Return the [X, Y] coordinate for the center point of the cell that contains the specified text.  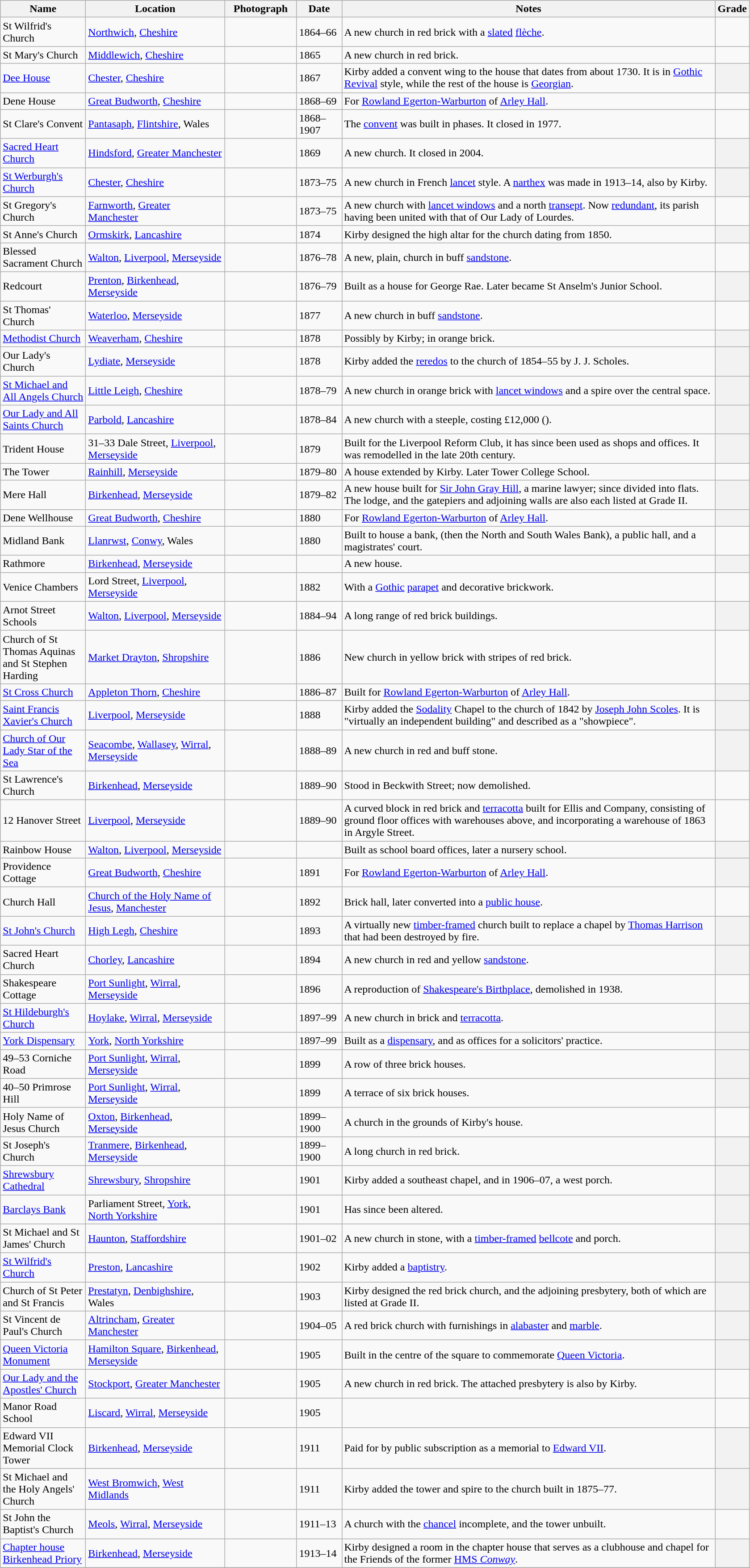
Possibly by Kirby; in orange brick. [528, 339]
A new church in red brick. The attached presbytery is also by Kirby. [528, 1384]
St Gregory's Church [43, 211]
A church with the chancel incomplete, and the tower unbuilt. [528, 1524]
Blessed Sacrament Church [43, 257]
Has since been altered. [528, 1209]
Farnworth, Greater Manchester [155, 211]
Our Lady and All Saints Church [43, 420]
Holy Name of Jesus Church [43, 1122]
Chorley, Lancashire [155, 960]
Edward VII Memorial Clock Tower [43, 1448]
Built for the Liverpool Reform Club, it has since been used as shops and offices. It was remodelled in the late 20th century. [528, 449]
Kirby added the tower and spire to the church built in 1875–77. [528, 1489]
A red brick church with furnishings in alabaster and marble. [528, 1326]
1868–69 [319, 101]
A reproduction of Shakespeare's Birthplace, demolished in 1938. [528, 989]
Venice Chambers [43, 587]
Oxton, Birkenhead, Merseyside [155, 1122]
A new church with lancet windows and a north transept. Now redundant, its parish having been united with that of Our Lady of Lourdes. [528, 211]
1879–82 [319, 495]
Haunton, Staffordshire [155, 1238]
A new, plain, church in buff sandstone. [528, 257]
1868–1907 [319, 124]
Mere Hall [43, 495]
Built as school board offices, later a nursery school. [528, 850]
1878–84 [319, 420]
A church in the grounds of Kirby's house. [528, 1122]
Prenton, Birkenhead, Merseyside [155, 286]
Dee House [43, 78]
Built in the centre of the square to commemorate Queen Victoria. [528, 1354]
49–53 Corniche Road [43, 1064]
1893 [319, 931]
Built as a house for George Rae. Later became St Anselm's Junior School. [528, 286]
A new church in brick and terracotta. [528, 1018]
A terrace of six brick houses. [528, 1093]
Photograph [261, 9]
Parliament Street, York,North Yorkshire [155, 1209]
1886–87 [319, 692]
St Michael and St James' Church [43, 1238]
1901–02 [319, 1238]
Liscard, Wirral, Merseyside [155, 1413]
Paid for by public subscription as a memorial to Edward VII. [528, 1448]
1888–89 [319, 750]
Kirby added a baptistry. [528, 1268]
Pantasaph, Flintshire, Wales [155, 124]
Kirby designed the red brick church, and the adjoining presbytery, both of which are listed at Grade II. [528, 1296]
Waterloo, Merseyside [155, 315]
Market Drayton, Shropshire [155, 657]
12 Hanover Street [43, 821]
Middlewich, Cheshire [155, 55]
Barclays Bank [43, 1209]
St Werburgh's Church [43, 182]
Redcourt [43, 286]
1884–94 [319, 616]
A new church in orange brick with lancet windows and a spire over the central space. [528, 390]
Dene House [43, 101]
Northwich, Cheshire [155, 32]
St Hildeburgh's Church [43, 1018]
Built for Rowland Egerton-Warburton of Arley Hall. [528, 692]
Seacombe, Wallasey, Wirral, Merseyside [155, 750]
Llanrwst, Conwy, Wales [155, 541]
1891 [319, 873]
Church Hall [43, 901]
St Michael and All Angels Church [43, 390]
1876–79 [319, 286]
Rathmore [43, 564]
Notes [528, 9]
Date [319, 9]
1902 [319, 1268]
Altrincham, Greater Manchester [155, 1326]
1911–13 [319, 1524]
A new church in red brick. [528, 55]
St Mary's Church [43, 55]
New church in yellow brick with stripes of red brick. [528, 657]
Chapter houseBirkenhead Priory [43, 1553]
1903 [319, 1296]
A new house. [528, 564]
Kirby designed the high altar for the church dating from 1850. [528, 234]
1877 [319, 315]
A new church with a steeple, costing £12,000 (). [528, 420]
Church of St Peter and St Francis [43, 1296]
With a Gothic parapet and decorative brickwork. [528, 587]
31–33 Dale Street, Liverpool, Merseyside [155, 449]
Parbold, Lancashire [155, 420]
Our Lady's Church [43, 362]
High Legh, Cheshire [155, 931]
West Bromwich, West Midlands [155, 1489]
1879–80 [319, 472]
Built as a dispensary, and as offices for a solicitors' practice. [528, 1041]
Ormskirk, Lancashire [155, 234]
1882 [319, 587]
A new church. It closed in 2004. [528, 153]
Appleton Thorn, Cheshire [155, 692]
Hindsford, Greater Manchester [155, 153]
Brick hall, later converted into a public house. [528, 901]
A new church in French lancet style. A narthex was made in 1913–14, also by Kirby. [528, 182]
Our Lady and the Apostles' Church [43, 1384]
1876–78 [319, 257]
1892 [319, 901]
St Michael and the Holy Angels' Church [43, 1489]
Shrewsbury, Shropshire [155, 1180]
Stockport, Greater Manchester [155, 1384]
St Joseph's Church [43, 1151]
A new church in red and yellow sandstone. [528, 960]
A house extended by Kirby. Later Tower College School. [528, 472]
Queen Victoria Monument [43, 1354]
40–50 Primrose Hill [43, 1093]
A new church in red and buff stone. [528, 750]
Hamilton Square, Birkenhead, Merseyside [155, 1354]
Trident House [43, 449]
Church of Our Lady Star of the Sea [43, 750]
Kirby added a southeast chapel, and in 1906–07, a west porch. [528, 1180]
St John the Baptist's Church [43, 1524]
Lydiate, Merseyside [155, 362]
Tranmere, Birkenhead, Merseyside [155, 1151]
St Vincent de Paul's Church [43, 1326]
Kirby added a convent wing to the house that dates from about 1730. It is in Gothic Revival style, while the rest of the house is Georgian. [528, 78]
A long range of red brick buildings. [528, 616]
Built to house a bank, (then the North and South Wales Bank), a public hall, and a magistrates' court. [528, 541]
The Tower [43, 472]
A new church in buff sandstone. [528, 315]
St Anne's Church [43, 234]
York, North Yorkshire [155, 1041]
Little Leigh, Cheshire [155, 390]
Lord Street, Liverpool, Merseyside [155, 587]
Providence Cottage [43, 873]
1879 [319, 449]
Saint Francis Xavier's Church [43, 715]
1869 [319, 153]
Grade [732, 9]
1913–14 [319, 1553]
Stood in Beckwith Street; now demolished. [528, 785]
Name [43, 9]
1865 [319, 55]
A row of three brick houses. [528, 1064]
1888 [319, 715]
St Lawrence's Church [43, 785]
Shrewsbury Cathedral [43, 1180]
Dene Wellhouse [43, 518]
St Cross Church [43, 692]
Church of the Holy Name of Jesus, Manchester [155, 901]
A virtually new timber-framed church built to replace a chapel by Thomas Harrison that had been destroyed by fire. [528, 931]
Church of St Thomas Aquinas and St Stephen Harding [43, 657]
1904–05 [319, 1326]
Shakespeare Cottage [43, 989]
St John's Church [43, 931]
1886 [319, 657]
St Thomas' Church [43, 315]
1896 [319, 989]
Weaverham, Cheshire [155, 339]
Kirby added the reredos to the church of 1854–55 by J. J. Scholes. [528, 362]
Rainhill, Merseyside [155, 472]
Methodist Church [43, 339]
York Dispensary [43, 1041]
Preston, Lancashire [155, 1268]
1864–66 [319, 32]
Manor Road School [43, 1413]
A new church in stone, with a timber-framed bellcote and porch. [528, 1238]
1867 [319, 78]
Location [155, 9]
Prestatyn, Denbighshire, Wales [155, 1296]
Meols, Wirral, Merseyside [155, 1524]
Arnot Street Schools [43, 616]
St Clare's Convent [43, 124]
A long church in red brick. [528, 1151]
1894 [319, 960]
Kirby designed a room in the chapter house that serves as a clubhouse and chapel for the Friends of the former HMS Conway. [528, 1553]
Hoylake, Wirral, Merseyside [155, 1018]
Midland Bank [43, 541]
1878–79 [319, 390]
The convent was built in phases. It closed in 1977. [528, 124]
A new church in red brick with a slated flèche. [528, 32]
1874 [319, 234]
Rainbow House [43, 850]
